For the text-containing cell, return its midpoint in [X, Y] coordinate format. 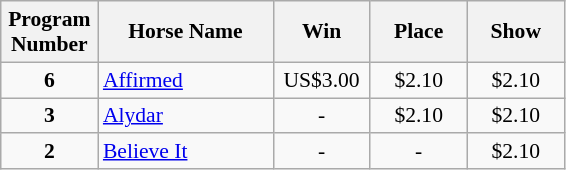
Believe It [186, 152]
Alydar [186, 116]
Win [322, 32]
6 [50, 80]
US$3.00 [322, 80]
2 [50, 152]
3 [50, 116]
Affirmed [186, 80]
Place [418, 32]
Horse Name [186, 32]
Program Number [50, 32]
Show [516, 32]
